Provide the (x, y) coordinate of the cell's center where the given text is located.  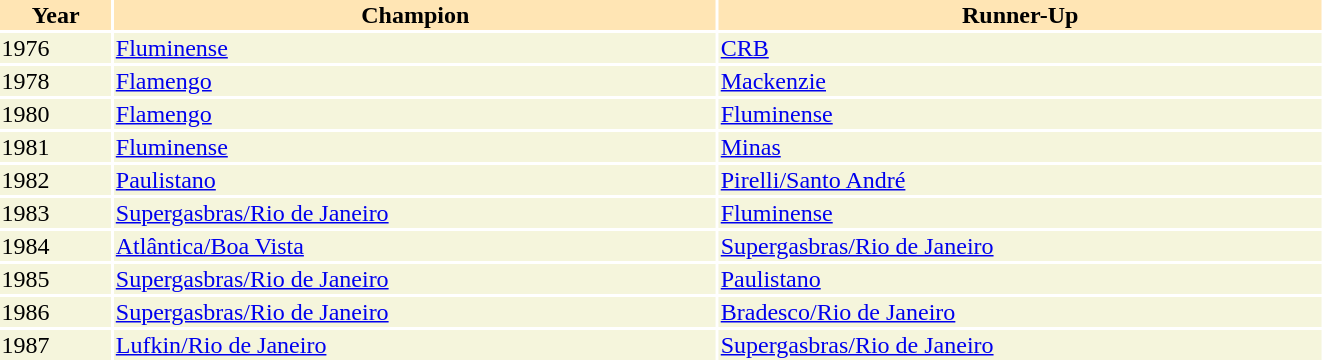
1978 (56, 81)
1976 (56, 48)
1986 (56, 312)
1984 (56, 246)
Mackenzie (1020, 81)
Lufkin/Rio de Janeiro (415, 345)
Pirelli/Santo André (1020, 180)
1982 (56, 180)
1983 (56, 213)
Minas (1020, 147)
Year (56, 15)
1981 (56, 147)
Atlântica/Boa Vista (415, 246)
Champion (415, 15)
CRB (1020, 48)
Bradesco/Rio de Janeiro (1020, 312)
1987 (56, 345)
1980 (56, 114)
1985 (56, 279)
Runner-Up (1020, 15)
